Search for the cell housing the specified text and yield its (X, Y) center coordinate. 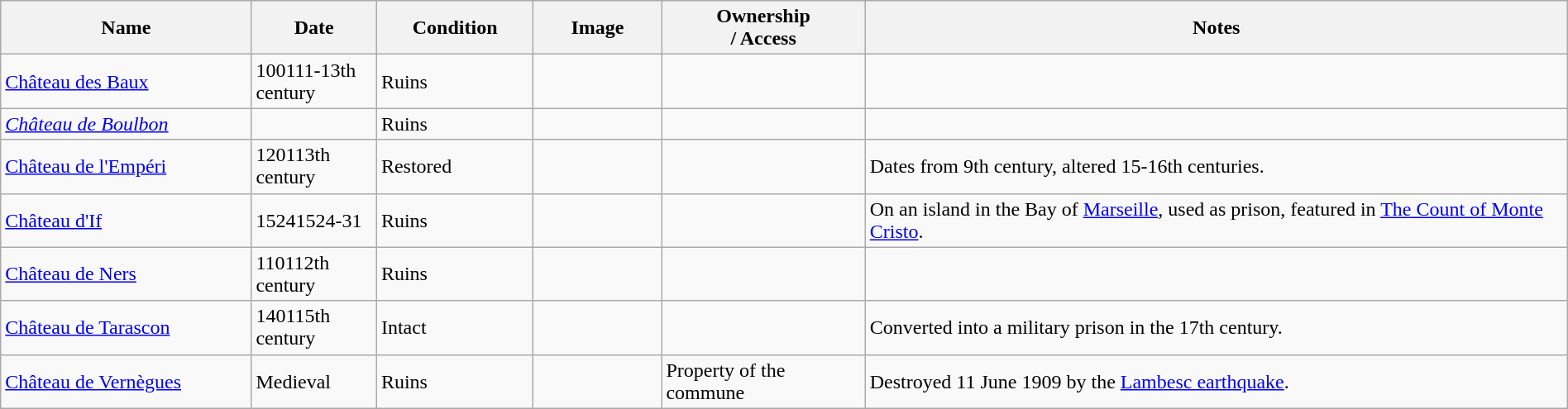
Restored (455, 167)
Notes (1216, 28)
Château de Vernègues (126, 382)
Intact (455, 327)
Château de l'Empéri (126, 167)
Château d'If (126, 220)
110112th century (314, 274)
Property of the commune (763, 382)
Château de Boulbon (126, 124)
Château de Tarascon (126, 327)
Dates from 9th century, altered 15-16th centuries. (1216, 167)
15241524-31 (314, 220)
Condition (455, 28)
Converted into a military prison in the 17th century. (1216, 327)
Name (126, 28)
Destroyed 11 June 1909 by the Lambesc earthquake. (1216, 382)
Medieval (314, 382)
140115th century (314, 327)
Château des Baux (126, 81)
Image (597, 28)
Ownership/ Access (763, 28)
100111-13th century (314, 81)
Château de Ners (126, 274)
120113th century (314, 167)
On an island in the Bay of Marseille, used as prison, featured in The Count of Monte Cristo. (1216, 220)
Date (314, 28)
